Find where the given text appears and provide that cell's center as (x, y) coordinate. 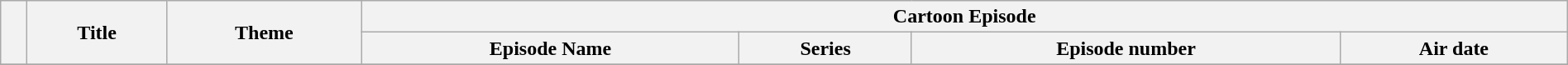
Air date (1454, 48)
Episode Name (551, 48)
Series (825, 48)
Theme (265, 32)
Episode number (1126, 48)
Cartoon Episode (964, 17)
Title (98, 32)
